Detect which cell encompasses the target text, then output its (x, y) center coordinate. 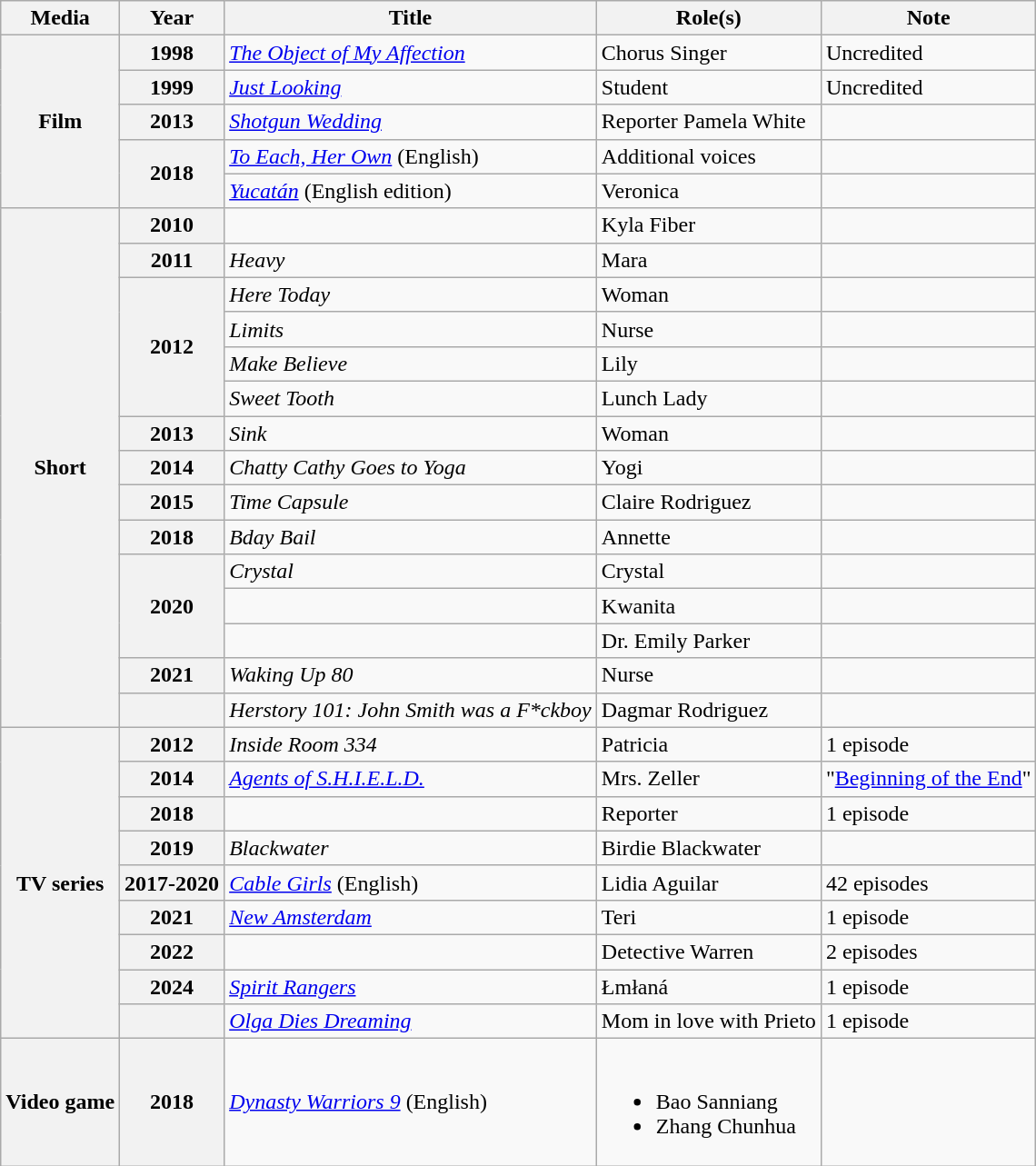
2024 (173, 986)
Teri (709, 917)
Bao SanniangZhang Chunhua (709, 1102)
TV series (60, 883)
2015 (173, 503)
Media (60, 18)
Veronica (709, 191)
Kyla Fiber (709, 225)
Just Looking (411, 87)
2022 (173, 952)
Mom in love with Prieto (709, 1021)
Sink (411, 434)
Heavy (411, 260)
Detective Warren (709, 952)
Short (60, 467)
Yogi (709, 468)
Lunch Lady (709, 398)
2020 (173, 606)
Waking Up 80 (411, 675)
Dagmar Rodriguez (709, 710)
Cable Girls (English) (411, 882)
Reporter Pamela White (709, 122)
"Beginning of the End" (929, 779)
Herstory 101: John Smith was a F*ckboy (411, 710)
Patricia (709, 744)
Dr. Emily Parker (709, 641)
Film (60, 122)
Student (709, 87)
Video game (60, 1102)
Kwanita (709, 606)
2017-2020 (173, 882)
Time Capsule (411, 503)
Claire Rodriguez (709, 503)
Bday Bail (411, 537)
Lidia Aguilar (709, 882)
Dynasty Warriors 9 (English) (411, 1102)
1999 (173, 87)
Limits (411, 329)
2 episodes (929, 952)
Łmłaná (709, 986)
New Amsterdam (411, 917)
Shotgun Wedding (411, 122)
Mara (709, 260)
2019 (173, 848)
42 episodes (929, 882)
Chatty Cathy Goes to Yoga (411, 468)
Olga Dies Dreaming (411, 1021)
Birdie Blackwater (709, 848)
Here Today (411, 294)
Reporter (709, 813)
Title (411, 18)
Note (929, 18)
Lily (709, 364)
Additional voices (709, 156)
To Each, Her Own (English) (411, 156)
Agents of S.H.I.E.L.D. (411, 779)
Sweet Tooth (411, 398)
Year (173, 18)
Chorus Singer (709, 53)
2011 (173, 260)
Annette (709, 537)
The Object of My Affection (411, 53)
1998 (173, 53)
Make Believe (411, 364)
Inside Room 334 (411, 744)
Role(s) (709, 18)
Blackwater (411, 848)
Yucatán (English edition) (411, 191)
Mrs. Zeller (709, 779)
2010 (173, 225)
Spirit Rangers (411, 986)
